Output the (X, Y) coordinate of the center of the cell containing the given text.  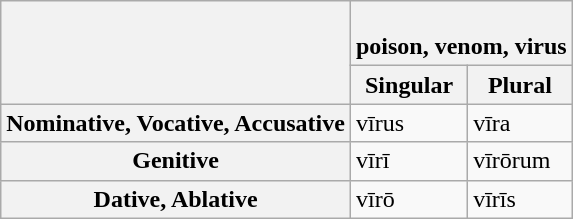
poison, venom, virus (461, 34)
Singular (408, 85)
Plural (520, 85)
vīra (520, 123)
Nominative, Vocative, Accusative (176, 123)
vīrōrum (520, 161)
vīrī (408, 161)
Dative, Ablative (176, 199)
Genitive (176, 161)
vīrō (408, 199)
vīrus (408, 123)
vīrīs (520, 199)
